Capture the cell that displays the provided text and extract its [X, Y] central coordinate. 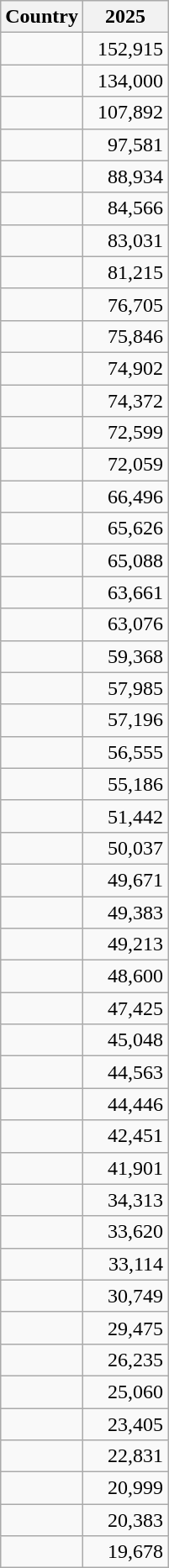
Country [42, 17]
34,313 [124, 1200]
25,060 [124, 1392]
65,626 [124, 529]
49,383 [124, 912]
26,235 [124, 1360]
75,846 [124, 336]
49,671 [124, 880]
48,600 [124, 976]
22,831 [124, 1456]
20,383 [124, 1520]
72,059 [124, 465]
42,451 [124, 1136]
76,705 [124, 304]
23,405 [124, 1424]
74,902 [124, 368]
44,446 [124, 1104]
72,599 [124, 433]
83,031 [124, 240]
19,678 [124, 1552]
30,749 [124, 1296]
63,076 [124, 624]
56,555 [124, 752]
41,901 [124, 1168]
51,442 [124, 816]
66,496 [124, 497]
88,934 [124, 176]
33,620 [124, 1232]
63,661 [124, 592]
84,566 [124, 208]
2025 [124, 17]
57,985 [124, 688]
59,368 [124, 656]
134,000 [124, 81]
65,088 [124, 560]
45,048 [124, 1040]
55,186 [124, 784]
152,915 [124, 49]
44,563 [124, 1072]
74,372 [124, 401]
57,196 [124, 720]
33,114 [124, 1264]
107,892 [124, 113]
81,215 [124, 272]
47,425 [124, 1008]
20,999 [124, 1488]
49,213 [124, 944]
50,037 [124, 848]
97,581 [124, 145]
29,475 [124, 1328]
